Find where the given text appears and provide that cell's center as [X, Y] coordinate. 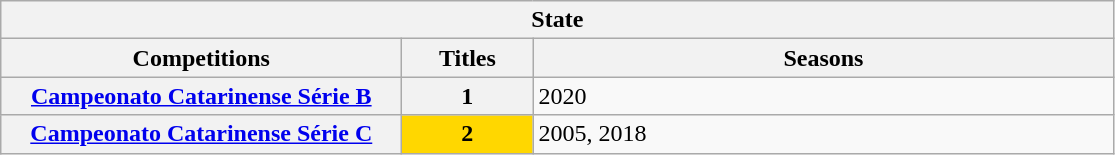
Titles [468, 58]
State [558, 20]
Campeonato Catarinense Série B [202, 96]
Seasons [824, 58]
2020 [824, 96]
2 [468, 134]
2005, 2018 [824, 134]
Campeonato Catarinense Série C [202, 134]
1 [468, 96]
Competitions [202, 58]
